Return [x, y] of the center of cell containing provided text 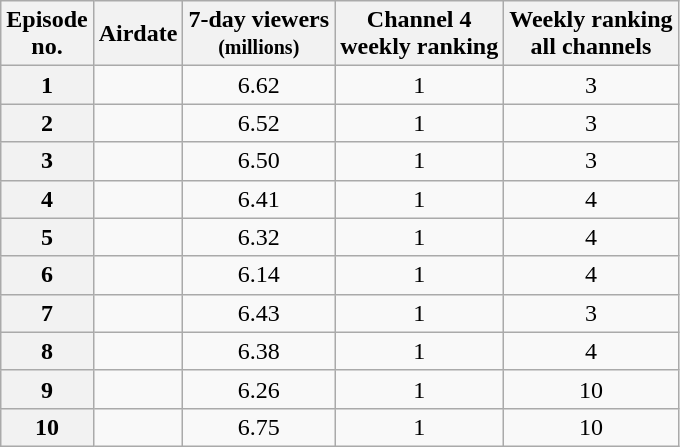
9 [47, 389]
6.26 [259, 389]
7-day viewers(millions) [259, 34]
6.43 [259, 313]
6.50 [259, 161]
6.32 [259, 237]
7 [47, 313]
6.75 [259, 427]
6.62 [259, 85]
Channel 4weekly ranking [420, 34]
Airdate [138, 34]
6.14 [259, 275]
6 [47, 275]
Weekly rankingall channels [591, 34]
8 [47, 351]
Episodeno. [47, 34]
6.52 [259, 123]
6.41 [259, 199]
5 [47, 237]
2 [47, 123]
6.38 [259, 351]
